Identify which cell holds the provided text, then report its (x, y) central coordinate. 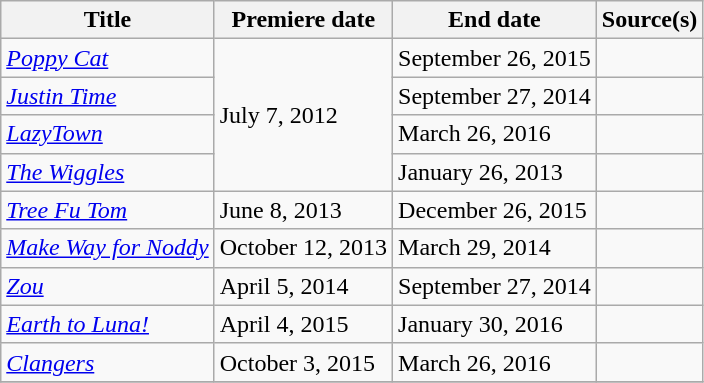
Premiere date (303, 20)
End date (495, 20)
Tree Fu Tom (108, 210)
October 3, 2015 (303, 362)
March 29, 2014 (495, 248)
April 4, 2015 (303, 324)
June 8, 2013 (303, 210)
July 7, 2012 (303, 115)
Zou (108, 286)
The Wiggles (108, 172)
January 26, 2013 (495, 172)
Justin Time (108, 96)
Title (108, 20)
October 12, 2013 (303, 248)
Clangers (108, 362)
Make Way for Noddy (108, 248)
December 26, 2015 (495, 210)
Poppy Cat (108, 58)
September 26, 2015 (495, 58)
April 5, 2014 (303, 286)
LazyTown (108, 134)
Earth to Luna! (108, 324)
January 30, 2016 (495, 324)
Source(s) (650, 20)
